Determine the [X, Y] coordinate at the center of the cell enclosing the given text.  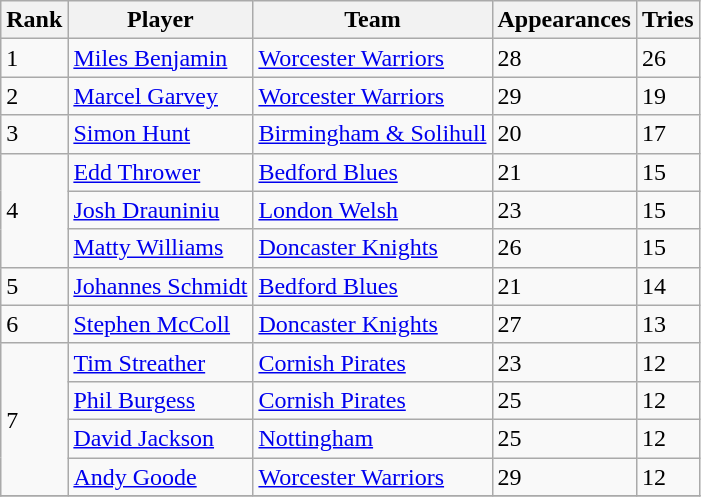
7 [34, 419]
Birmingham & Solihull [372, 134]
Simon Hunt [160, 134]
Rank [34, 20]
28 [564, 58]
Team [372, 20]
Miles Benjamin [160, 58]
David Jackson [160, 438]
Phil Burgess [160, 400]
Marcel Garvey [160, 96]
Nottingham [372, 438]
1 [34, 58]
Edd Thrower [160, 172]
Matty Williams [160, 248]
4 [34, 210]
14 [668, 286]
20 [564, 134]
Stephen McColl [160, 324]
3 [34, 134]
Tim Streather [160, 362]
Appearances [564, 20]
Tries [668, 20]
2 [34, 96]
London Welsh [372, 210]
13 [668, 324]
Andy Goode [160, 477]
27 [564, 324]
17 [668, 134]
Josh Drauniniu [160, 210]
5 [34, 286]
19 [668, 96]
Johannes Schmidt [160, 286]
Player [160, 20]
6 [34, 324]
